Return [X, Y] of the center of cell containing provided text 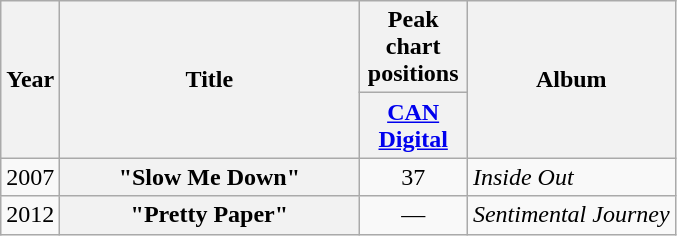
Album [571, 80]
— [414, 215]
Inside Out [571, 177]
Peak chart positions [414, 47]
37 [414, 177]
CAN Digital [414, 126]
"Pretty Paper" [210, 215]
Year [30, 80]
Title [210, 80]
Sentimental Journey [571, 215]
2012 [30, 215]
"Slow Me Down" [210, 177]
2007 [30, 177]
